Find where the given text appears and provide that cell's center as [x, y] coordinate. 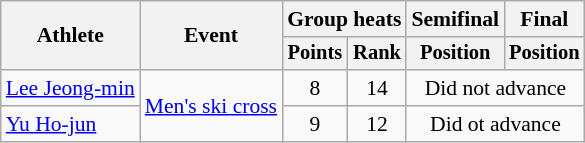
Event [211, 36]
Group heats [344, 19]
Lee Jeong-min [70, 88]
Yu Ho-jun [70, 124]
9 [315, 124]
Did not advance [495, 88]
Did ot advance [495, 124]
Points [315, 54]
Men's ski cross [211, 106]
14 [378, 88]
8 [315, 88]
Rank [378, 54]
Semifinal [455, 19]
12 [378, 124]
Final [544, 19]
Athlete [70, 36]
